Identify which cell holds the provided text, then report its (X, Y) central coordinate. 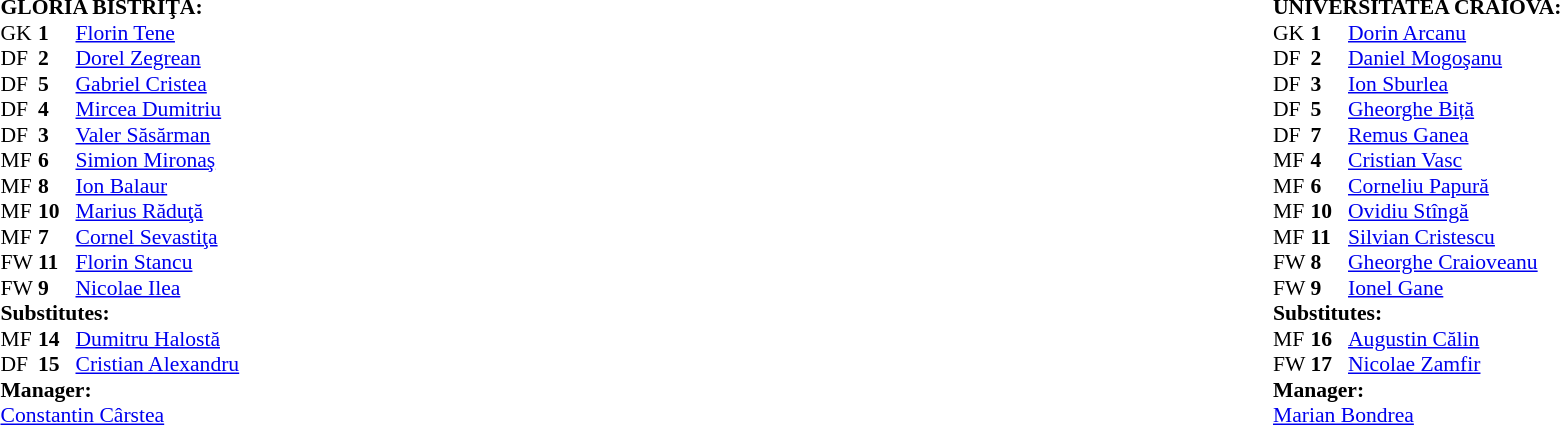
Mircea Dumitriu (158, 109)
Cornel Sevastiţa (158, 237)
15 (57, 365)
Substitutes: (120, 313)
Cristian Alexandru (158, 365)
Nicolae Ilea (158, 288)
Ion Balaur (158, 186)
Florin Tene (158, 33)
17 (1330, 365)
Florin Stancu (158, 263)
Valer Săsărman (158, 135)
14 (57, 339)
Manager: (120, 390)
Simion Mironaş (158, 161)
Dumitru Halostă (158, 339)
16 (1330, 339)
Marius Răduţă (158, 211)
Dorel Zegrean (158, 59)
Gabriel Cristea (158, 84)
